Return the [X, Y] coordinate for the center point of the cell that contains the specified text.  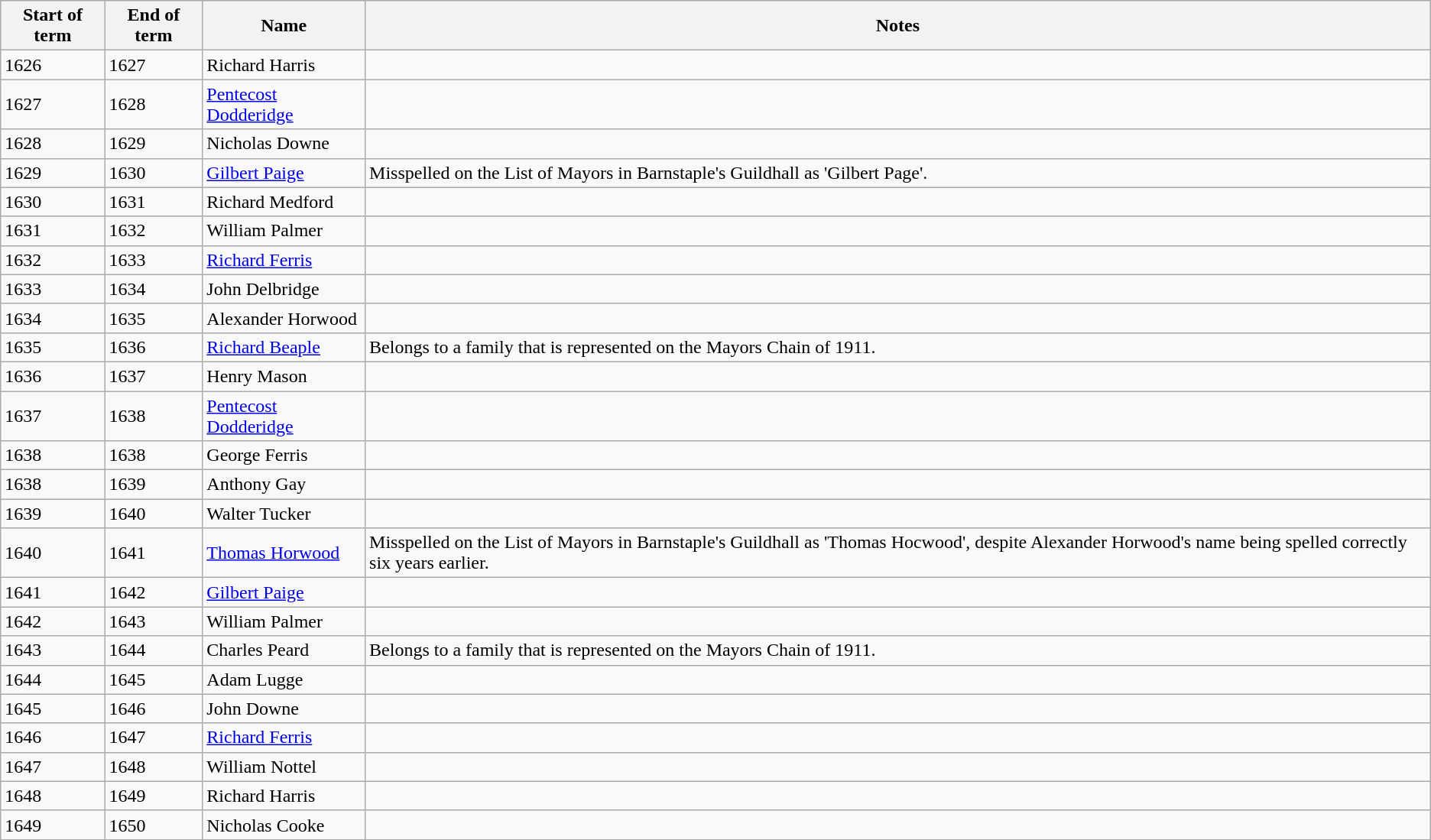
1650 [154, 825]
1626 [53, 65]
Thomas Horwood [284, 553]
Walter Tucker [284, 514]
Henry Mason [284, 376]
Alexander Horwood [284, 318]
Anthony Gay [284, 485]
John Delbridge [284, 289]
Nicholas Downe [284, 144]
Nicholas Cooke [284, 825]
George Ferris [284, 456]
Richard Medford [284, 202]
Start of term [53, 26]
End of term [154, 26]
Misspelled on the List of Mayors in Barnstaple's Guildhall as 'Gilbert Page'. [898, 173]
Charles Peard [284, 650]
Adam Lugge [284, 679]
Richard Beaple [284, 347]
John Downe [284, 709]
William Nottel [284, 767]
Name [284, 26]
Notes [898, 26]
